Find where the given text appears and provide that cell's center as (x, y) coordinate. 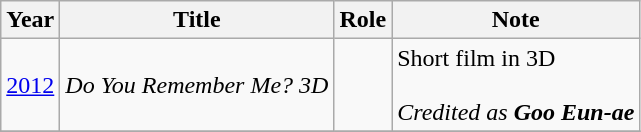
2012 (30, 85)
Note (516, 20)
Title (197, 20)
Do You Remember Me? 3D (197, 85)
Role (363, 20)
Year (30, 20)
Short film in 3D Credited as Goo Eun-ae (516, 85)
